From the cell containing the given text, extract its center point as (X, Y) coordinate. 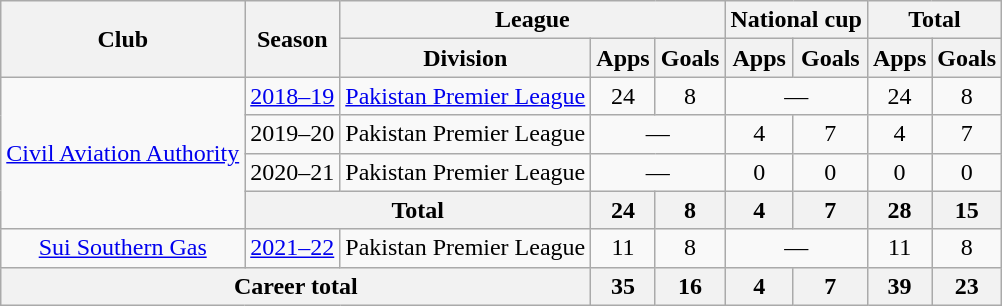
Season (292, 39)
League (532, 20)
2020–21 (292, 172)
2021–22 (292, 248)
2019–20 (292, 134)
National cup (796, 20)
23 (967, 286)
39 (899, 286)
Civil Aviation Authority (123, 153)
16 (690, 286)
Division (466, 58)
2018–19 (292, 96)
15 (967, 210)
35 (623, 286)
Career total (296, 286)
Club (123, 39)
Sui Southern Gas (123, 248)
28 (899, 210)
